Return [X, Y] of the center of cell containing provided text 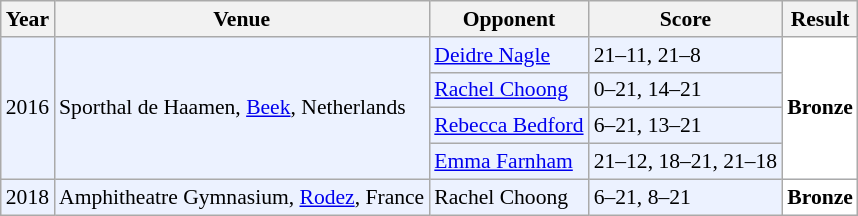
6–21, 8–21 [686, 197]
Emma Farnham [508, 162]
0–21, 14–21 [686, 90]
Rebecca Bedford [508, 126]
Amphitheatre Gymnasium, Rodez, France [242, 197]
Opponent [508, 19]
2016 [28, 108]
21–11, 21–8 [686, 55]
Sporthal de Haamen, Beek, Netherlands [242, 108]
Venue [242, 19]
2018 [28, 197]
Deidre Nagle [508, 55]
21–12, 18–21, 21–18 [686, 162]
Result [820, 19]
Year [28, 19]
Score [686, 19]
6–21, 13–21 [686, 126]
